Identify which cell holds the provided text, then report its (x, y) central coordinate. 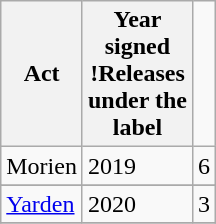
Year signed!Releases under the label (137, 74)
2019 (137, 166)
6 (204, 166)
Yarden (42, 204)
3 (204, 204)
Morien (42, 166)
Act (42, 74)
2020 (137, 204)
